Extract the (x, y) coordinate from the center of the cell holding the provided text.  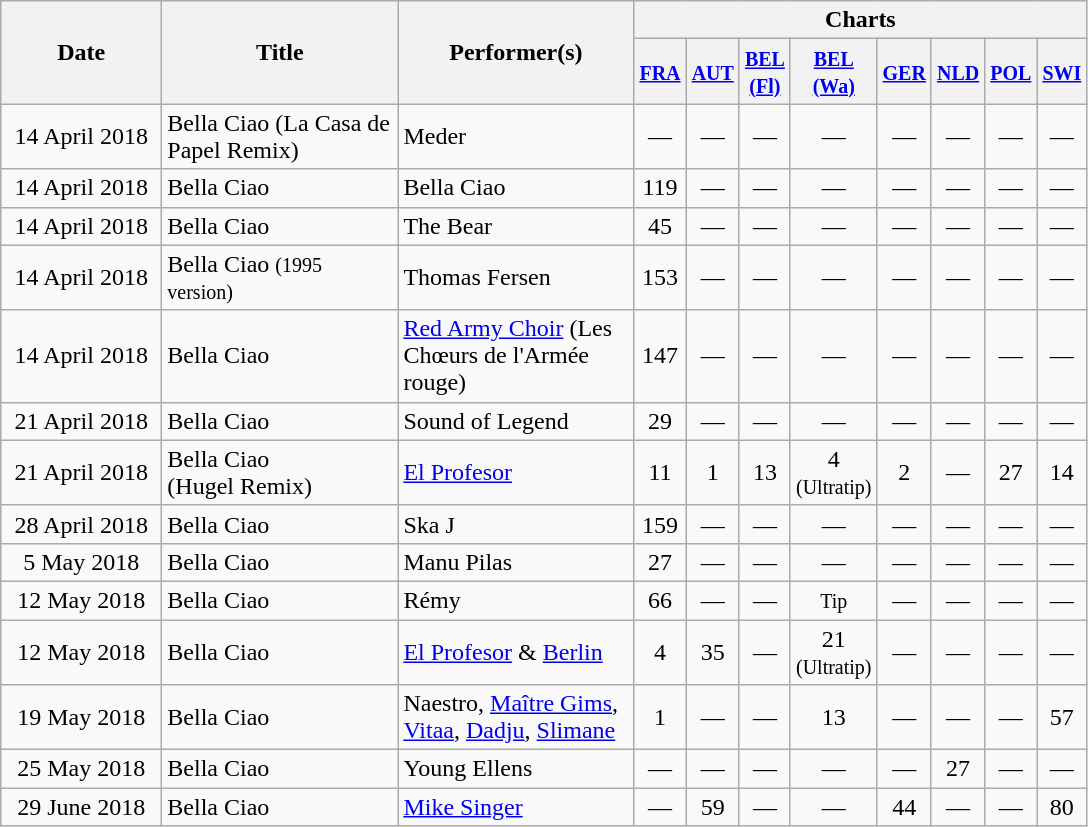
5 May 2018 (82, 562)
25 May 2018 (82, 769)
45 (660, 226)
Sound of Legend (516, 421)
2 (904, 472)
Manu Pilas (516, 562)
AUT (712, 72)
Bella Ciao (1995 version) (280, 278)
153 (660, 278)
Rémy (516, 600)
Mike Singer (516, 807)
Young Ellens (516, 769)
Red Army Choir (Les Chœurs de l'Armée rouge) (516, 356)
NLD (958, 72)
FRA (660, 72)
Bella Ciao(Hugel Remix) (280, 472)
59 (712, 807)
El Profesor & Berlin (516, 652)
14 (1062, 472)
21 (Ultratip) (834, 652)
BEL(Wa) (834, 72)
29 June 2018 (82, 807)
44 (904, 807)
4 (660, 652)
Naestro, Maître Gims, Vitaa, Dadju, Slimane (516, 718)
The Bear (516, 226)
4 (Ultratip) (834, 472)
El Profesor (516, 472)
28 April 2018 (82, 524)
Performer(s) (516, 52)
BEL(Fl) (764, 72)
Bella Ciao (La Casa de Papel Remix) (280, 136)
Charts (860, 20)
80 (1062, 807)
19 May 2018 (82, 718)
Meder (516, 136)
159 (660, 524)
POL (1011, 72)
Date (82, 52)
Tip (834, 600)
29 (660, 421)
Title (280, 52)
GER (904, 72)
66 (660, 600)
35 (712, 652)
147 (660, 356)
Ska J (516, 524)
11 (660, 472)
SWI (1062, 72)
119 (660, 188)
Thomas Fersen (516, 278)
57 (1062, 718)
